Pinpoint the cell where the given text exists, returning its [X, Y] midpoint coordinate. 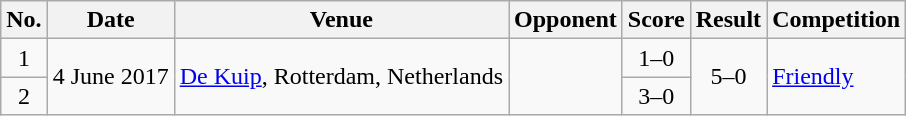
1 [24, 58]
Result [728, 20]
Friendly [836, 77]
Competition [836, 20]
De Kuip, Rotterdam, Netherlands [341, 77]
Date [110, 20]
Opponent [566, 20]
3–0 [656, 96]
No. [24, 20]
Venue [341, 20]
4 June 2017 [110, 77]
Score [656, 20]
2 [24, 96]
5–0 [728, 77]
1–0 [656, 58]
